Return the (X, Y) coordinate for the center point of the cell that contains the specified text.  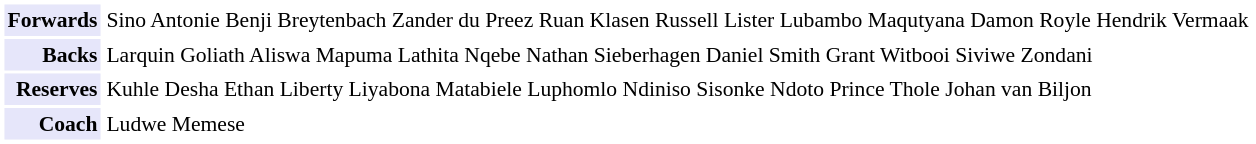
Forwards (52, 20)
Coach (52, 124)
Kuhle Desha Ethan Liberty Liyabona Matabiele Luphomlo Ndiniso Sisonke Ndoto Prince Thole Johan van Biljon (677, 90)
Backs (52, 55)
Larquin Goliath Aliswa Mapuma Lathita Nqebe Nathan Sieberhagen Daniel Smith Grant Witbooi Siviwe Zondani (677, 55)
Sino Antonie Benji Breytenbach Zander du Preez Ruan Klasen Russell Lister Lubambo Maqutyana Damon Royle Hendrik Vermaak (677, 20)
Reserves (52, 90)
Ludwe Memese (677, 124)
